Search for the cell housing the specified text and yield its [X, Y] center coordinate. 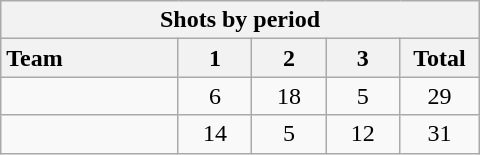
12 [363, 134]
6 [215, 96]
31 [440, 134]
Shots by period [240, 20]
18 [289, 96]
3 [363, 58]
29 [440, 96]
Total [440, 58]
14 [215, 134]
Team [90, 58]
1 [215, 58]
2 [289, 58]
